Output the [x, y] coordinate of the center of the cell containing the given text.  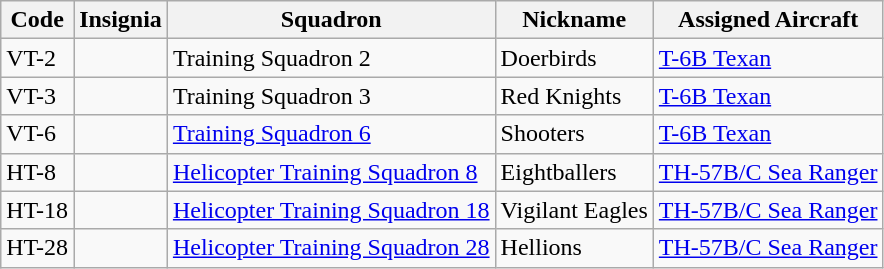
VT-2 [38, 58]
Nickname [574, 20]
Shooters [574, 134]
Insignia [121, 20]
Training Squadron 6 [331, 134]
Training Squadron 3 [331, 96]
Assigned Aircraft [768, 20]
Helicopter Training Squadron 18 [331, 210]
HT-18 [38, 210]
Red Knights [574, 96]
Code [38, 20]
VT-3 [38, 96]
Training Squadron 2 [331, 58]
Helicopter Training Squadron 28 [331, 248]
Doerbirds [574, 58]
Squadron [331, 20]
Hellions [574, 248]
HT-28 [38, 248]
Helicopter Training Squadron 8 [331, 172]
VT-6 [38, 134]
Vigilant Eagles [574, 210]
Eightballers [574, 172]
HT-8 [38, 172]
